For the text-containing cell, return its midpoint in [x, y] coordinate format. 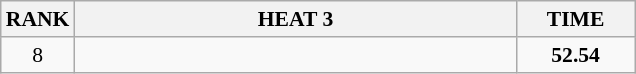
TIME [576, 19]
RANK [38, 19]
8 [38, 55]
HEAT 3 [295, 19]
52.54 [576, 55]
